Extract the [X, Y] coordinate from the center of the cell holding the provided text.  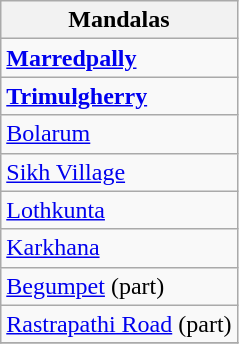
Sikh Village [119, 172]
Bolarum [119, 134]
Marredpally [119, 58]
Mandalas [119, 20]
Lothkunta [119, 210]
Begumpet (part) [119, 286]
Trimulgherry [119, 96]
Rastrapathi Road (part) [119, 324]
Karkhana [119, 248]
